Locate the cell with the specified text and output its [x, y] center coordinate. 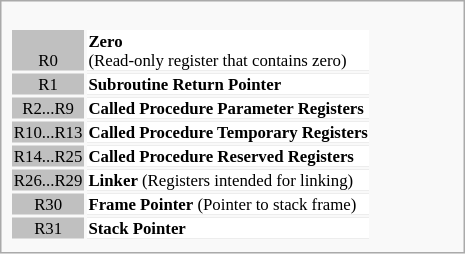
Zero(Read-only register that contains zero) [228, 50]
Stack Pointer [228, 228]
R26...R29 [48, 180]
R31 [48, 228]
Called Procedure Reserved Registers [228, 156]
Called Procedure Parameter Registers [228, 108]
R10...R13 [48, 132]
Linker (Registers intended for linking) [228, 180]
Frame Pointer (Pointer to stack frame) [228, 204]
Subroutine Return Pointer [228, 84]
R30 [48, 204]
R2...R9 [48, 108]
Called Procedure Temporary Registers [228, 132]
R1 [48, 84]
R14...R25 [48, 156]
R0 [48, 50]
